Return the (x, y) coordinate for the center point of the cell that contains the specified text.  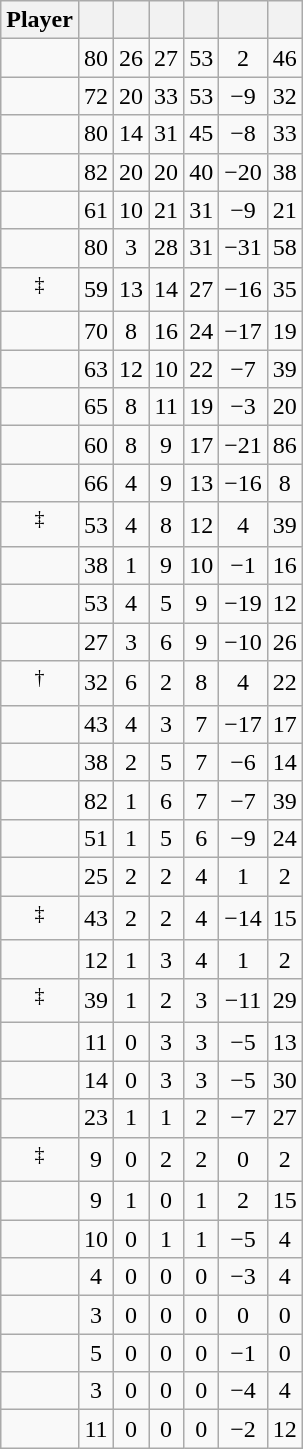
−11 (244, 1000)
72 (96, 96)
45 (202, 134)
Player (40, 20)
60 (96, 445)
86 (284, 445)
−10 (244, 642)
70 (96, 331)
58 (284, 248)
30 (284, 1080)
† (40, 684)
−31 (244, 248)
46 (284, 58)
51 (96, 839)
40 (202, 172)
−21 (244, 445)
23 (96, 1118)
61 (96, 210)
−2 (244, 1429)
25 (96, 877)
66 (96, 483)
28 (166, 248)
−14 (244, 918)
−4 (244, 1391)
59 (96, 290)
65 (96, 407)
−6 (244, 762)
−20 (244, 172)
35 (284, 290)
−8 (244, 134)
63 (96, 369)
29 (284, 1000)
−19 (244, 604)
